Provide the (x, y) coordinate of the cell's center where the given text is located.  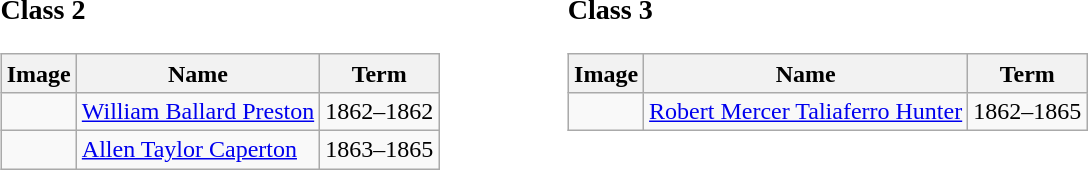
1862–1862 (380, 111)
1862–1865 (1028, 111)
1863–1865 (380, 150)
Robert Mercer Taliaferro Hunter (806, 111)
William Ballard Preston (198, 111)
Allen Taylor Caperton (198, 150)
